Search for the cell housing the specified text and yield its [x, y] center coordinate. 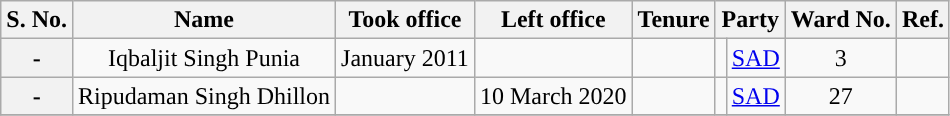
10 March 2020 [553, 96]
Ward No. [840, 20]
Ripudaman Singh Dhillon [204, 96]
Party [750, 20]
Left office [553, 20]
S. No. [37, 20]
Ref. [922, 20]
Tenure [674, 20]
3 [840, 58]
Took office [406, 20]
Iqbaljit Singh Punia [204, 58]
January 2011 [406, 58]
27 [840, 96]
Name [204, 20]
